Search for the cell housing the specified text and yield its [X, Y] center coordinate. 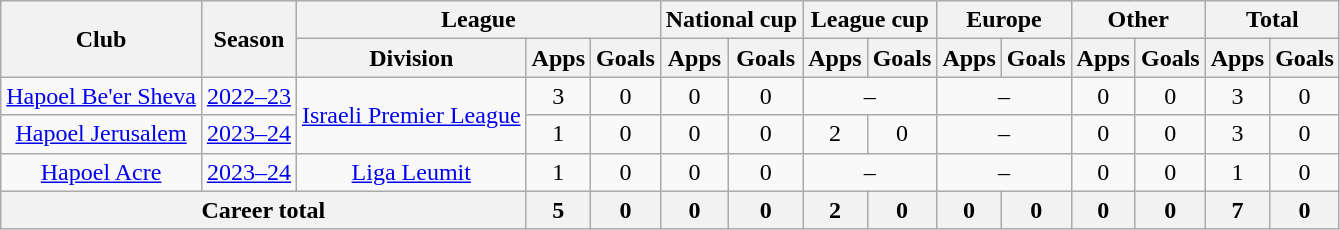
Other [1138, 20]
Career total [264, 210]
Season [248, 39]
2022–23 [248, 96]
Hapoel Be'er Sheva [102, 96]
7 [1237, 210]
National cup [731, 20]
Total [1272, 20]
Hapoel Jerusalem [102, 134]
Israeli Premier League [411, 115]
Liga Leumit [411, 172]
Hapoel Acre [102, 172]
Division [411, 58]
League cup [870, 20]
League [478, 20]
5 [558, 210]
Europe [1004, 20]
Club [102, 39]
